Locate the cell with the specified text and output its [x, y] center coordinate. 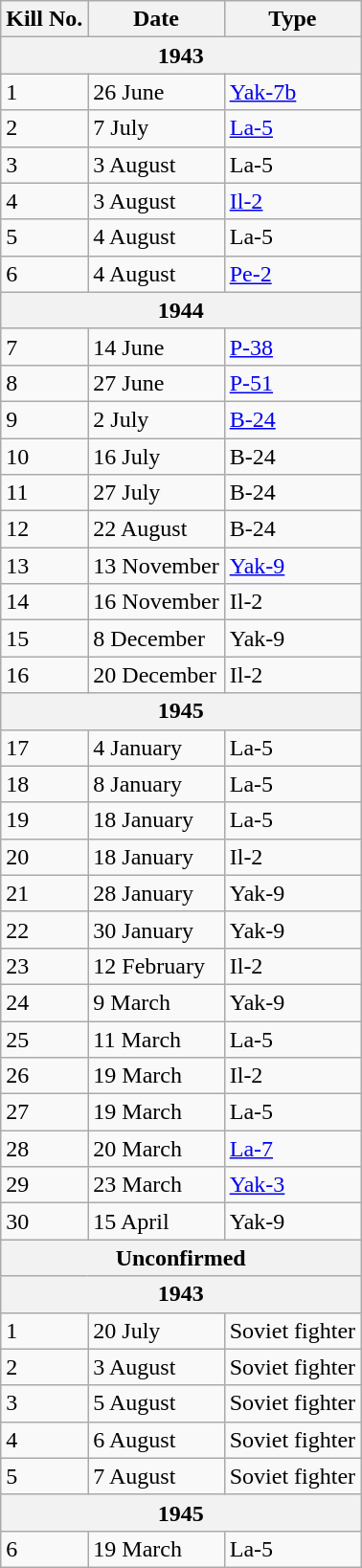
21 [44, 893]
17 [44, 748]
26 June [156, 92]
La-7 [292, 1149]
20 December [156, 675]
8 [44, 383]
14 [44, 602]
26 [44, 1076]
30 [44, 1221]
9 [44, 419]
15 April [156, 1221]
P-38 [292, 347]
27 [44, 1112]
27 June [156, 383]
8 January [156, 784]
16 [44, 675]
28 January [156, 893]
1944 [181, 310]
5 August [156, 1403]
Yak-3 [292, 1185]
4 January [156, 748]
16 July [156, 457]
Type [292, 19]
14 June [156, 347]
19 [44, 820]
15 [44, 638]
30 January [156, 930]
P-51 [292, 383]
6 August [156, 1440]
7 August [156, 1476]
16 November [156, 602]
20 March [156, 1149]
22 August [156, 529]
Unconfirmed [181, 1258]
28 [44, 1149]
23 [44, 966]
8 December [156, 638]
29 [44, 1185]
20 July [156, 1331]
Date [156, 19]
9 March [156, 1002]
24 [44, 1002]
12 [44, 529]
11 [44, 493]
Yak-7b [292, 92]
7 July [156, 128]
10 [44, 457]
11 March [156, 1039]
25 [44, 1039]
Pe-2 [292, 274]
Kill No. [44, 19]
27 July [156, 493]
12 February [156, 966]
13 [44, 566]
13 November [156, 566]
20 [44, 857]
22 [44, 930]
18 [44, 784]
7 [44, 347]
23 March [156, 1185]
2 July [156, 419]
